Scan for the cell matching the given text and deliver its [x, y] coordinate at center. 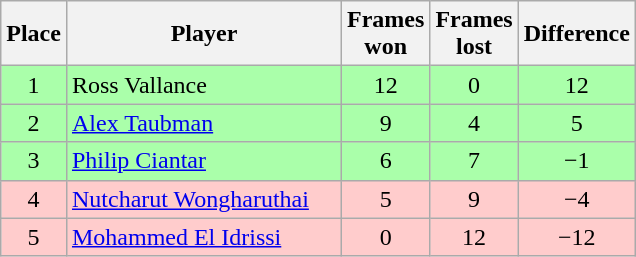
2 [34, 123]
1 [34, 85]
Place [34, 34]
Frames lost [474, 34]
−4 [576, 199]
−1 [576, 161]
Difference [576, 34]
Alex Taubman [204, 123]
Mohammed El Idrissi [204, 237]
Player [204, 34]
Nutcharut Wongharuthai [204, 199]
6 [386, 161]
Ross Vallance [204, 85]
3 [34, 161]
Philip Ciantar [204, 161]
Frames won [386, 34]
−12 [576, 237]
7 [474, 161]
